Search for the cell housing the specified text and yield its [x, y] center coordinate. 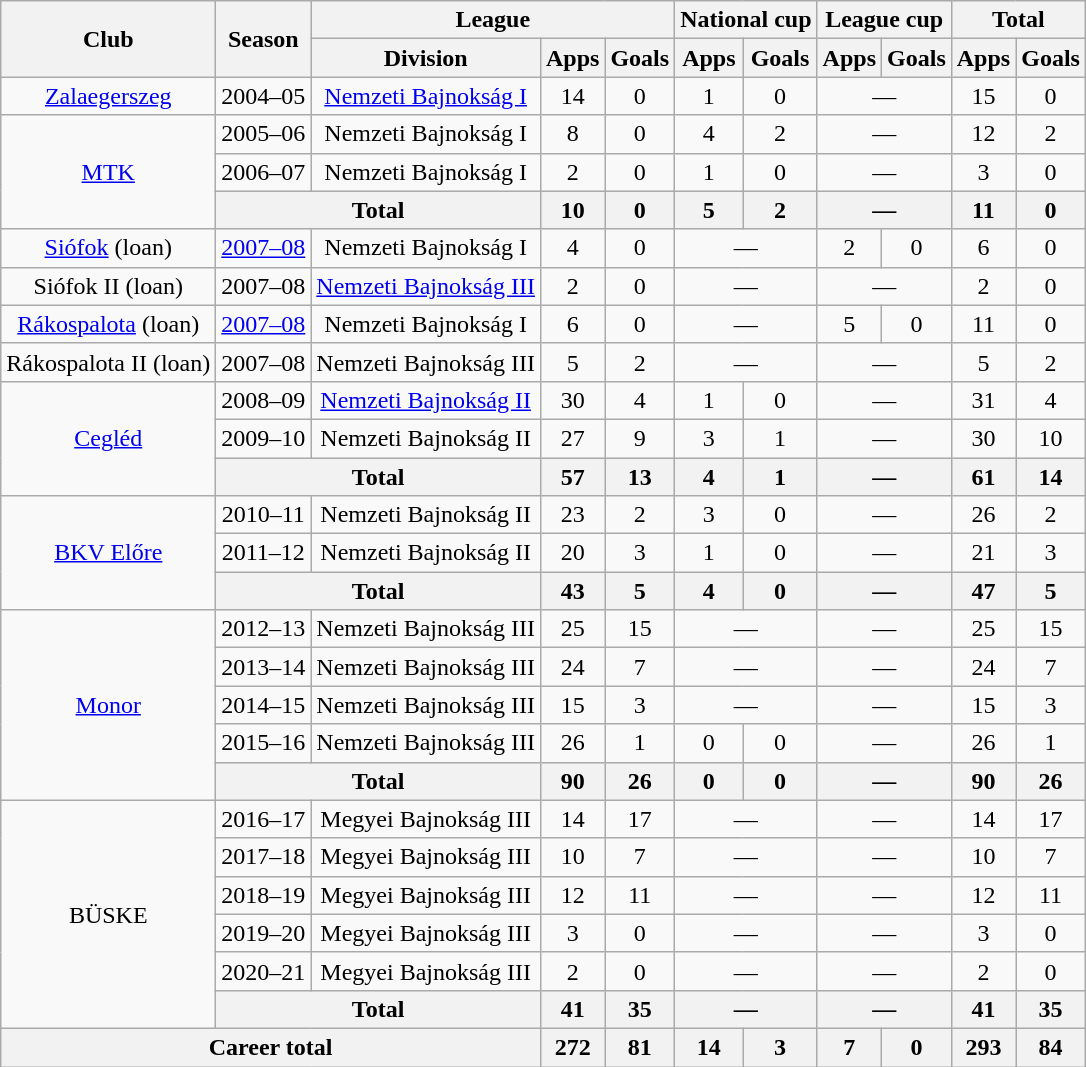
2011–12 [264, 553]
2017–18 [264, 857]
Division [426, 58]
2020–21 [264, 971]
81 [640, 1047]
43 [572, 591]
MTK [108, 172]
BKV Előre [108, 553]
Rákospalota II (loan) [108, 362]
2004–05 [264, 96]
21 [983, 553]
47 [983, 591]
Season [264, 39]
2009–10 [264, 438]
2018–19 [264, 895]
57 [572, 477]
2008–09 [264, 400]
2010–11 [264, 515]
27 [572, 438]
Career total [271, 1047]
Siófok II (loan) [108, 286]
2013–14 [264, 667]
Siófok (loan) [108, 248]
293 [983, 1047]
National cup [746, 20]
Club [108, 39]
272 [572, 1047]
League cup [884, 20]
9 [640, 438]
2019–20 [264, 933]
20 [572, 553]
31 [983, 400]
84 [1051, 1047]
2016–17 [264, 819]
23 [572, 515]
61 [983, 477]
Rákospalota (loan) [108, 324]
2005–06 [264, 134]
13 [640, 477]
8 [572, 134]
League [493, 20]
BÜSKE [108, 914]
Zalaegerszeg [108, 96]
2015–16 [264, 743]
Cegléd [108, 438]
2014–15 [264, 705]
2012–13 [264, 629]
2006–07 [264, 172]
Monor [108, 705]
